Determine the (x, y) coordinate at the center of the cell enclosing the given text.  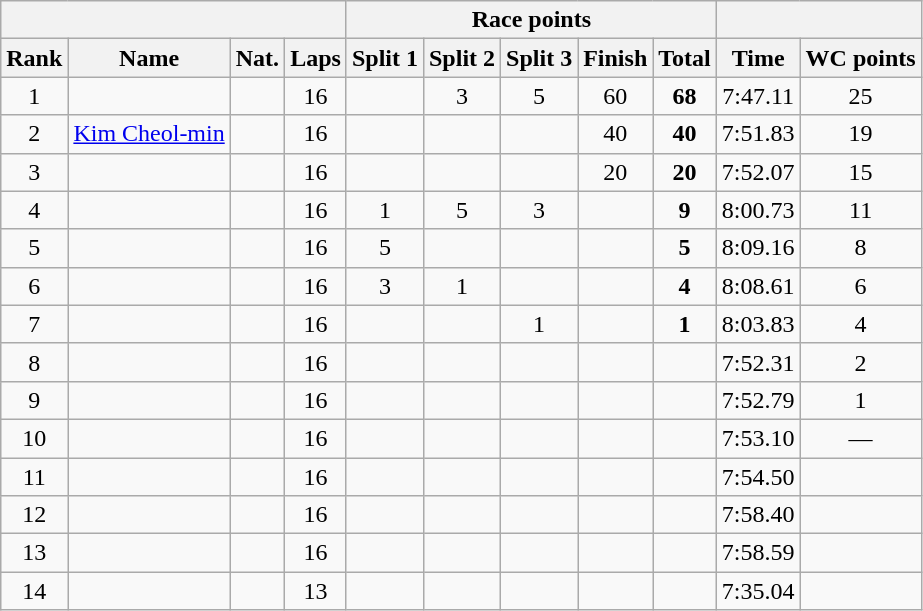
7:47.11 (758, 96)
7:53.10 (758, 438)
7 (34, 324)
7:52.79 (758, 400)
Split 3 (540, 58)
7:51.83 (758, 134)
10 (34, 438)
Total (685, 58)
60 (616, 96)
8:00.73 (758, 210)
19 (860, 134)
7:52.31 (758, 362)
Laps (316, 58)
Nat. (257, 58)
15 (860, 172)
Race points (531, 20)
Rank (34, 58)
8:09.16 (758, 248)
7:52.07 (758, 172)
7:54.50 (758, 477)
Time (758, 58)
7:35.04 (758, 591)
— (860, 438)
25 (860, 96)
WC points (860, 58)
Split 1 (384, 58)
12 (34, 515)
8:08.61 (758, 286)
7:58.59 (758, 553)
Name (149, 58)
Kim Cheol-min (149, 134)
68 (685, 96)
Split 2 (462, 58)
7:58.40 (758, 515)
8:03.83 (758, 324)
Finish (616, 58)
14 (34, 591)
